Extract the (X, Y) coordinate from the center of the cell holding the provided text.  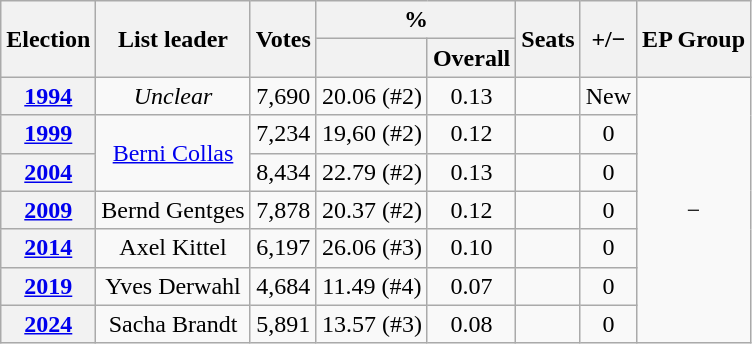
2004 (48, 172)
2024 (48, 324)
Overall (471, 58)
2014 (48, 248)
Unclear (173, 96)
+/− (608, 39)
20.37 (#2) (372, 210)
26.06 (#3) (372, 248)
0.08 (471, 324)
EP Group (694, 39)
Axel Kittel (173, 248)
1994 (48, 96)
13.57 (#3) (372, 324)
Sacha Brandt (173, 324)
0.10 (471, 248)
20.06 (#2) (372, 96)
List leader (173, 39)
− (694, 210)
4,684 (283, 286)
Bernd Gentges (173, 210)
19,60 (#2) (372, 134)
7,878 (283, 210)
5,891 (283, 324)
11.49 (#4) (372, 286)
Votes (283, 39)
8,434 (283, 172)
2019 (48, 286)
Seats (548, 39)
1999 (48, 134)
Berni Collas (173, 153)
6,197 (283, 248)
7,690 (283, 96)
Yves Derwahl (173, 286)
0.07 (471, 286)
New (608, 96)
2009 (48, 210)
% (416, 20)
22.79 (#2) (372, 172)
Election (48, 39)
7,234 (283, 134)
